For the text-containing cell, return its midpoint in (X, Y) coordinate format. 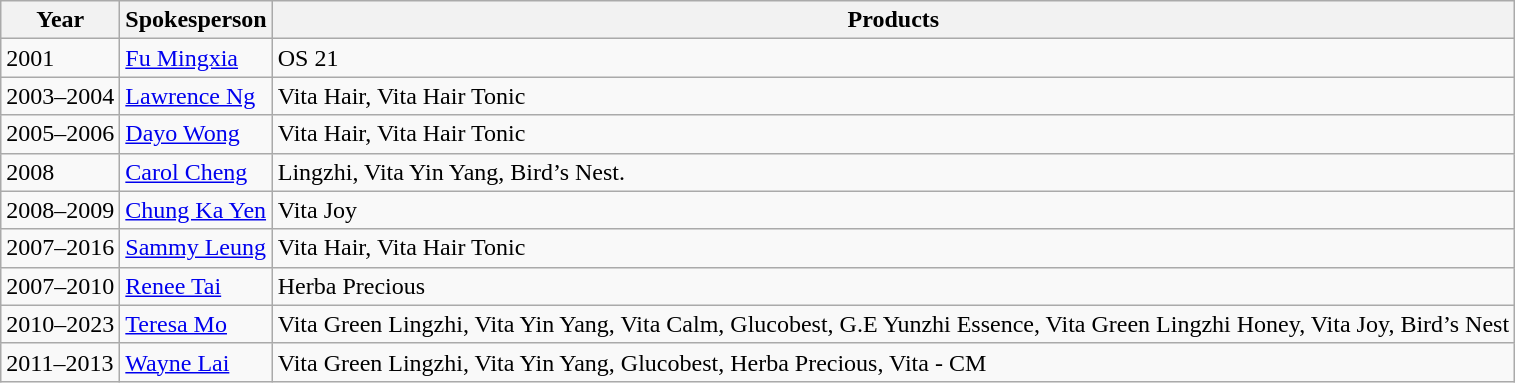
Lawrence Ng (196, 96)
2011–2013 (60, 362)
2007–2016 (60, 248)
Sammy Leung (196, 248)
Chung Ka Yen (196, 210)
Vita Joy (893, 210)
Teresa Mo (196, 324)
Spokesperson (196, 20)
Wayne Lai (196, 362)
Products (893, 20)
Carol Cheng (196, 172)
2001 (60, 58)
Vita Green Lingzhi, Vita Yin Yang, Glucobest, Herba Precious, Vita - CM (893, 362)
2008 (60, 172)
Fu Mingxia (196, 58)
Dayo Wong (196, 134)
2005–2006 (60, 134)
Vita Green Lingzhi, Vita Yin Yang, Vita Calm, Glucobest, G.E Yunzhi Essence, Vita Green Lingzhi Honey, Vita Joy, Bird’s Nest (893, 324)
Renee Tai (196, 286)
2008–2009 (60, 210)
2007–2010 (60, 286)
Lingzhi, Vita Yin Yang, Bird’s Nest. (893, 172)
Year (60, 20)
Herba Precious (893, 286)
2003–2004 (60, 96)
OS 21 (893, 58)
2010–2023 (60, 324)
